Find where the given text appears and provide that cell's center as (x, y) coordinate. 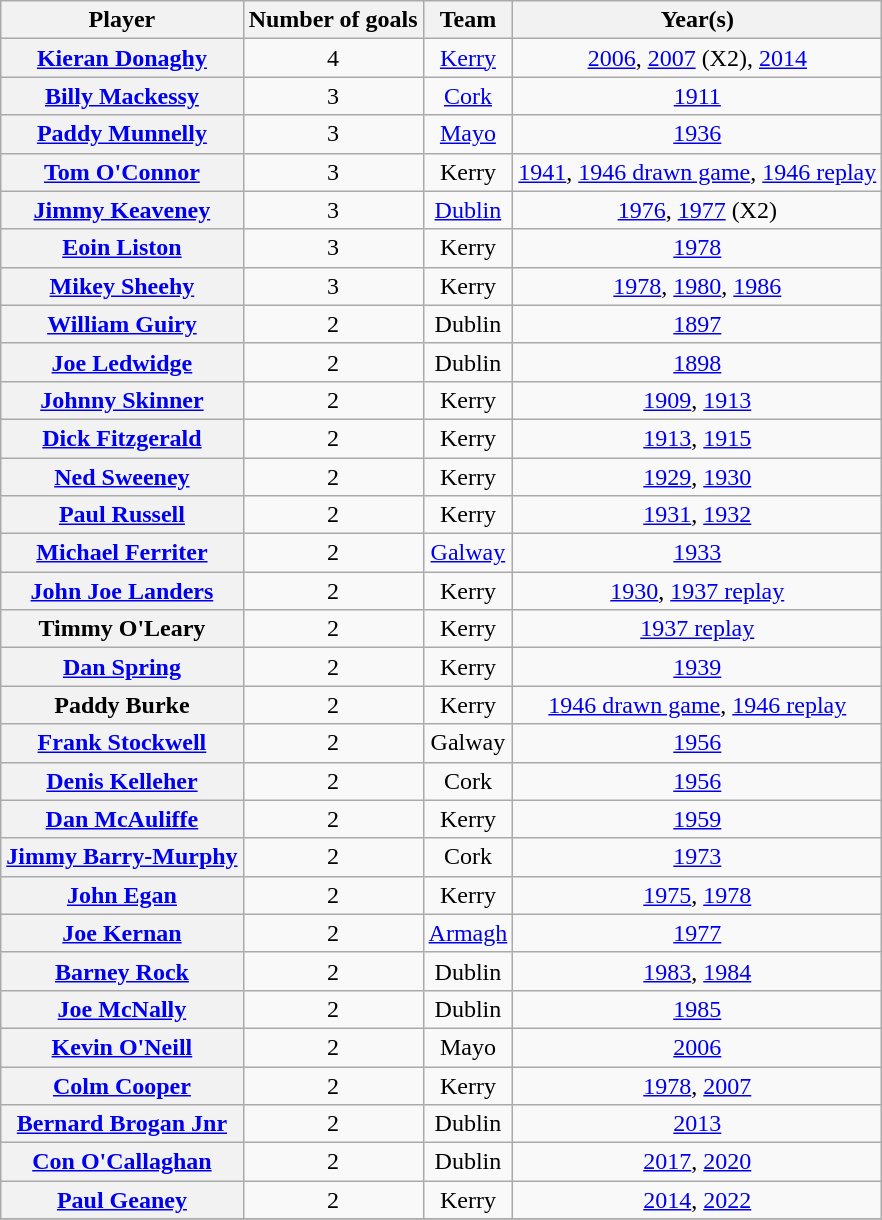
Kieran Donaghy (122, 58)
Barney Rock (122, 971)
1898 (698, 362)
1937 replay (698, 629)
1939 (698, 667)
Paddy Munnelly (122, 134)
1985 (698, 1009)
William Guiry (122, 324)
Ned Sweeney (122, 477)
Tom O'Connor (122, 172)
Con O'Callaghan (122, 1162)
1983, 1984 (698, 971)
1946 drawn game, 1946 replay (698, 705)
Frank Stockwell (122, 743)
2013 (698, 1124)
1978, 1980, 1986 (698, 286)
1897 (698, 324)
1936 (698, 134)
Team (468, 20)
John Egan (122, 895)
Jimmy Barry-Murphy (122, 857)
Dan McAuliffe (122, 819)
1909, 1913 (698, 400)
Paul Russell (122, 515)
Player (122, 20)
Jimmy Keaveney (122, 210)
4 (333, 58)
Paddy Burke (122, 705)
John Joe Landers (122, 591)
Bernard Brogan Jnr (122, 1124)
Year(s) (698, 20)
Colm Cooper (122, 1085)
Eoin Liston (122, 248)
Michael Ferriter (122, 553)
Mikey Sheehy (122, 286)
2006 (698, 1047)
Denis Kelleher (122, 781)
Billy Mackessy (122, 96)
Joe Ledwidge (122, 362)
Johnny Skinner (122, 400)
Dick Fitzgerald (122, 438)
1913, 1915 (698, 438)
Number of goals (333, 20)
1976, 1977 (X2) (698, 210)
1911 (698, 96)
2014, 2022 (698, 1200)
1959 (698, 819)
1930, 1937 replay (698, 591)
Paul Geaney (122, 1200)
Dan Spring (122, 667)
1977 (698, 933)
Joe Kernan (122, 933)
1975, 1978 (698, 895)
2017, 2020 (698, 1162)
1931, 1932 (698, 515)
1933 (698, 553)
Armagh (468, 933)
2006, 2007 (X2), 2014 (698, 58)
1973 (698, 857)
Joe McNally (122, 1009)
1978 (698, 248)
1929, 1930 (698, 477)
1978, 2007 (698, 1085)
1941, 1946 drawn game, 1946 replay (698, 172)
Kevin O'Neill (122, 1047)
Timmy O'Leary (122, 629)
